Identify which cell holds the provided text, then report its [x, y] central coordinate. 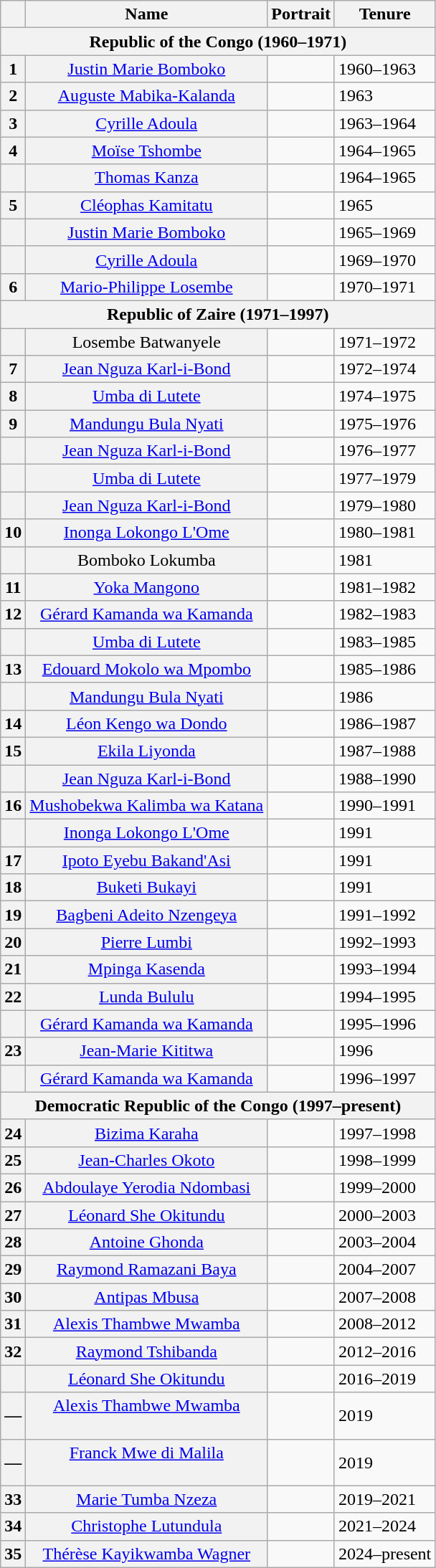
13 [13, 669]
24 [13, 1133]
Bizima Karaha [146, 1133]
35 [13, 1554]
1998–1999 [384, 1160]
Franck Mwe di Malila [146, 1463]
Buketi Bukayi [146, 888]
Marie Tumba Nzeza [146, 1499]
6 [13, 287]
Lunda Bululu [146, 997]
30 [13, 1297]
Yoka Mangono [146, 587]
1991–1992 [384, 915]
2012–2016 [384, 1351]
1988–1990 [384, 778]
28 [13, 1242]
1977–1979 [384, 478]
2007–2008 [384, 1297]
1970–1971 [384, 287]
Léon Kengo wa Dondo [146, 723]
1960–1963 [384, 69]
Bomboko Lokumba [146, 560]
34 [13, 1526]
Bagbeni Adeito Nzengeya [146, 915]
Christophe Lutundula [146, 1526]
Portrait [301, 14]
1996 [384, 1051]
12 [13, 614]
Mpinga Kasenda [146, 969]
1999–2000 [384, 1187]
Raymond Ramazani Baya [146, 1270]
Name [146, 14]
2019–2021 [384, 1499]
3 [13, 123]
33 [13, 1499]
11 [13, 587]
Auguste Mabika-Kalanda [146, 96]
2000–2003 [384, 1215]
1982–1983 [384, 614]
Democratic Republic of the Congo (1997–present) [218, 1106]
20 [13, 942]
Abdoulaye Yerodia Ndombasi [146, 1187]
1987–1988 [384, 751]
9 [13, 424]
2021–2024 [384, 1526]
1971–1972 [384, 342]
Tenure [384, 14]
Ekila Liyonda [146, 751]
21 [13, 969]
Republic of the Congo (1960–1971) [218, 42]
Pierre Lumbi [146, 942]
1963–1964 [384, 123]
1963 [384, 96]
1993–1994 [384, 969]
2003–2004 [384, 1242]
16 [13, 806]
4 [13, 151]
Jean-Charles Okoto [146, 1160]
1981–1982 [384, 587]
1981 [384, 560]
1985–1986 [384, 669]
Thomas Kanza [146, 178]
Raymond Tshibanda [146, 1351]
1995–1996 [384, 1024]
1994–1995 [384, 997]
1990–1991 [384, 806]
18 [13, 888]
5 [13, 205]
1969–1970 [384, 260]
1986 [384, 696]
1996–1997 [384, 1078]
2004–2007 [384, 1270]
23 [13, 1051]
8 [13, 396]
1997–1998 [384, 1133]
19 [13, 915]
14 [13, 723]
Thérèse Kayikwamba Wagner [146, 1554]
1980–1981 [384, 533]
1986–1987 [384, 723]
1 [13, 69]
17 [13, 860]
26 [13, 1187]
1983–1985 [384, 642]
Moïse Tshombe [146, 151]
Jean-Marie Kititwa [146, 1051]
15 [13, 751]
25 [13, 1160]
22 [13, 997]
2 [13, 96]
7 [13, 369]
2016–2019 [384, 1379]
Ipoto Eyebu Bakand'Asi [146, 860]
1992–1993 [384, 942]
Cléophas Kamitatu [146, 205]
Losembe Batwanyele [146, 342]
32 [13, 1351]
1965–1969 [384, 232]
1965 [384, 205]
1979–1980 [384, 505]
Mushobekwa Kalimba wa Katana [146, 806]
29 [13, 1270]
10 [13, 533]
31 [13, 1324]
Mario-Philippe Losembe [146, 287]
2024–present [384, 1554]
27 [13, 1215]
1976–1977 [384, 451]
2008–2012 [384, 1324]
Edouard Mokolo wa Mpombo [146, 669]
Republic of Zaire (1971–1997) [218, 314]
1974–1975 [384, 396]
Antipas Mbusa [146, 1297]
1972–1974 [384, 369]
1975–1976 [384, 424]
Antoine Ghonda [146, 1242]
